Locate the cell with the specified text and output its (X, Y) center coordinate. 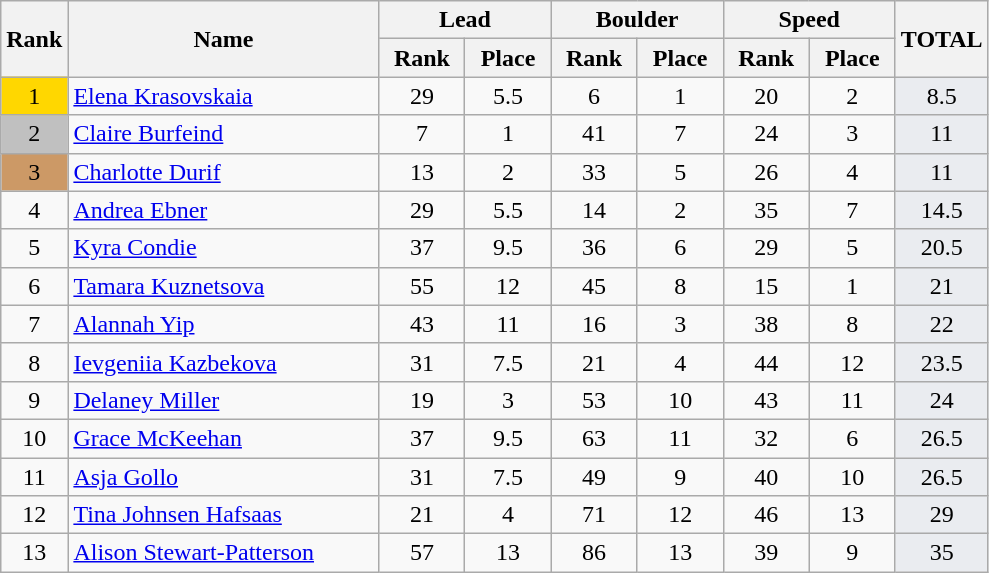
Alison Stewart-Patterson (224, 553)
Boulder (637, 20)
14.5 (942, 210)
53 (594, 400)
45 (594, 286)
86 (594, 553)
63 (594, 438)
26 (766, 172)
Delaney Miller (224, 400)
Asja Gollo (224, 477)
39 (766, 553)
Lead (465, 20)
Claire Burfeind (224, 134)
14 (594, 210)
Alannah Yip (224, 324)
Speed (809, 20)
38 (766, 324)
36 (594, 248)
Tina Johnsen Hafsaas (224, 515)
Ievgeniia Kazbekova (224, 362)
8.5 (942, 96)
71 (594, 515)
Grace McKeehan (224, 438)
15 (766, 286)
20.5 (942, 248)
Charlotte Durif (224, 172)
Kyra Condie (224, 248)
23.5 (942, 362)
Andrea Ebner (224, 210)
49 (594, 477)
55 (422, 286)
41 (594, 134)
44 (766, 362)
33 (594, 172)
Tamara Kuznetsova (224, 286)
46 (766, 515)
40 (766, 477)
57 (422, 553)
Elena Krasovskaia (224, 96)
Name (224, 39)
32 (766, 438)
22 (942, 324)
19 (422, 400)
20 (766, 96)
TOTAL (942, 39)
16 (594, 324)
